Pinpoint the cell where the given text exists, returning its (x, y) midpoint coordinate. 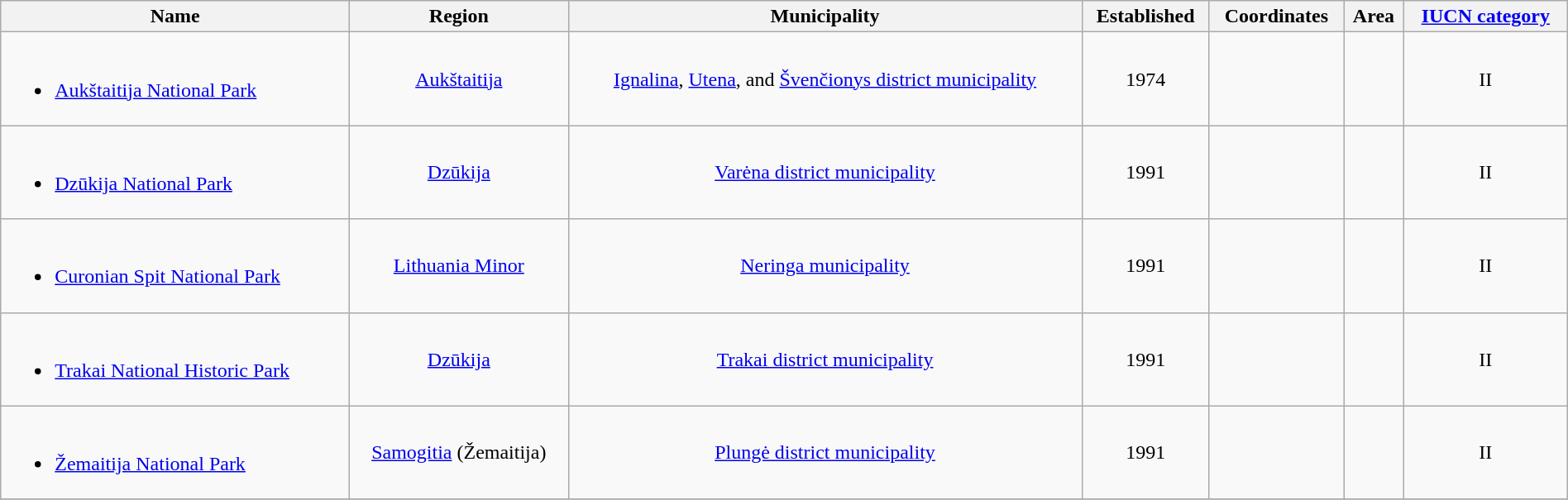
1974 (1145, 79)
Coordinates (1276, 17)
Region (459, 17)
IUCN category (1485, 17)
Neringa municipality (825, 266)
Varėna district municipality (825, 172)
Municipality (825, 17)
Samogitia (Žemaitija) (459, 453)
Aukštaitija (459, 79)
Curonian Spit National Park (175, 266)
Trakai National Historic Park (175, 359)
Ignalina, Utena, and Švenčionys district municipality (825, 79)
Established (1145, 17)
Plungė district municipality (825, 453)
Aukštaitija National Park (175, 79)
Žemaitija National Park (175, 453)
Trakai district municipality (825, 359)
Name (175, 17)
Lithuania Minor (459, 266)
Dzūkija National Park (175, 172)
Area (1374, 17)
